Scan for the cell matching the given text and deliver its (X, Y) coordinate at center. 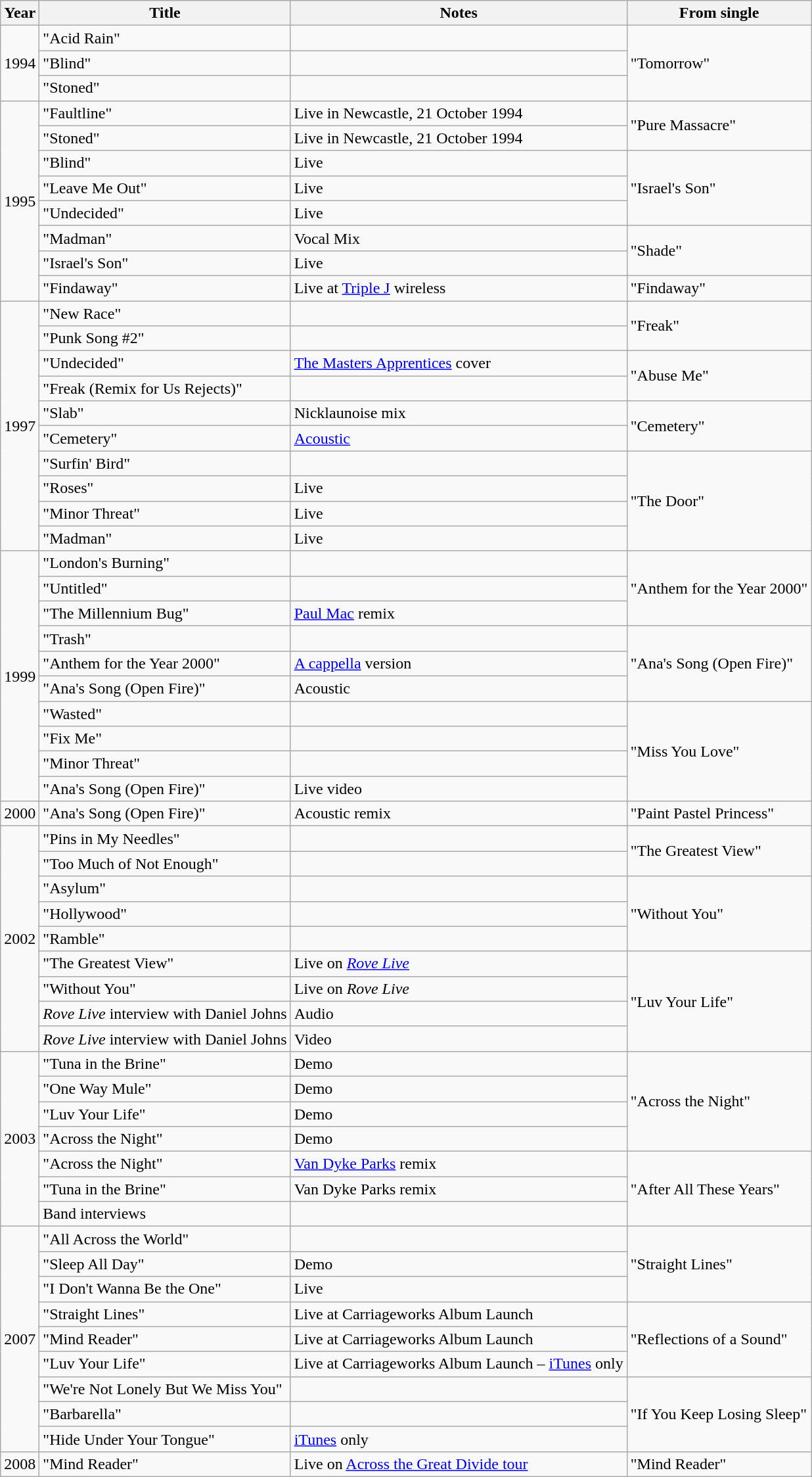
"Paint Pastel Princess" (719, 814)
"Fix Me" (165, 739)
"Ramble" (165, 939)
2002 (20, 939)
1997 (20, 426)
Live on Across the Great Divide tour (459, 1464)
"Hollywood" (165, 914)
"Trash" (165, 638)
Notes (459, 13)
1994 (20, 63)
2007 (20, 1340)
"Asylum" (165, 889)
"All Across the World" (165, 1239)
1995 (20, 200)
"London's Burning" (165, 563)
"Pure Massacre" (719, 126)
"Tomorrow" (719, 63)
"Untitled" (165, 588)
"Freak (Remix for Us Rejects)" (165, 388)
"New Race" (165, 314)
"The Millennium Bug" (165, 613)
"We're Not Lonely But We Miss You" (165, 1389)
2000 (20, 814)
2003 (20, 1138)
"Barbarella" (165, 1414)
Title (165, 13)
"After All These Years" (719, 1189)
"Roses" (165, 488)
"Too Much of Not Enough" (165, 864)
"Faultline" (165, 113)
"Punk Song #2" (165, 339)
Live video (459, 789)
"One Way Mule" (165, 1089)
Nicklaunoise mix (459, 413)
Live at Triple J wireless (459, 288)
"Miss You Love" (719, 751)
"The Door" (719, 501)
iTunes only (459, 1439)
1999 (20, 676)
Live at Carriageworks Album Launch – iTunes only (459, 1364)
The Masters Apprentices cover (459, 363)
2008 (20, 1464)
A cappella version (459, 663)
From single (719, 13)
"I Don't Wanna Be the One" (165, 1289)
Video (459, 1039)
"If You Keep Losing Sleep" (719, 1414)
"Reflections of a Sound" (719, 1339)
"Shade" (719, 250)
"Acid Rain" (165, 38)
"Wasted" (165, 713)
Acoustic remix (459, 814)
"Freak" (719, 326)
"Hide Under Your Tongue" (165, 1439)
"Pins in My Needles" (165, 839)
"Surfin' Bird" (165, 463)
"Slab" (165, 413)
"Leave Me Out" (165, 188)
Vocal Mix (459, 238)
Year (20, 13)
Audio (459, 1014)
"Abuse Me" (719, 376)
Band interviews (165, 1214)
"Sleep All Day" (165, 1264)
Paul Mac remix (459, 613)
